From the cell containing the given text, extract its center point as (X, Y) coordinate. 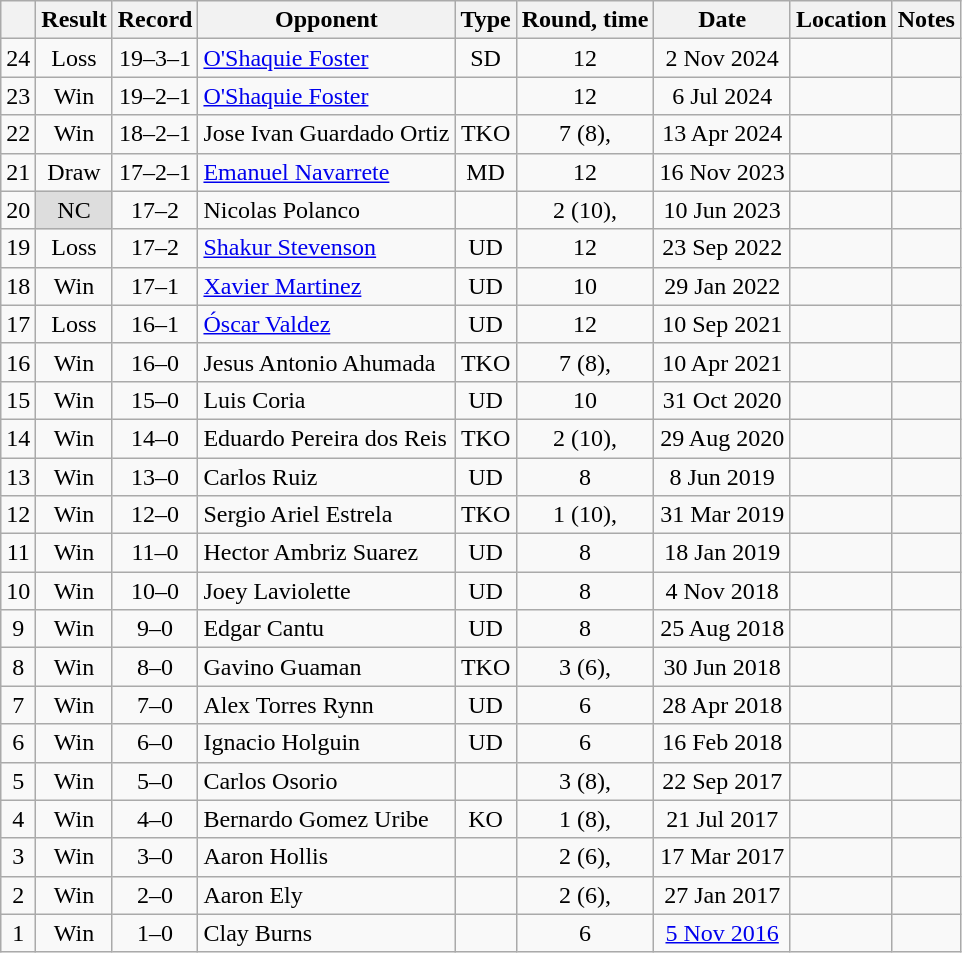
31 Mar 2019 (722, 515)
Ignacio Holguin (326, 743)
Date (722, 20)
17–1 (155, 286)
Joey Laviolette (326, 591)
Notes (926, 20)
20 (18, 210)
Emanuel Navarrete (326, 172)
Aaron Hollis (326, 857)
5 Nov 2016 (722, 933)
Carlos Ruiz (326, 477)
Result (74, 20)
19–3–1 (155, 58)
17 Mar 2017 (722, 857)
5–0 (155, 781)
Jesus Antonio Ahumada (326, 362)
Edgar Cantu (326, 629)
11 (18, 553)
25 Aug 2018 (722, 629)
10 Sep 2021 (722, 324)
NC (74, 210)
9–0 (155, 629)
1 (10), (585, 515)
Hector Ambriz Suarez (326, 553)
Clay Burns (326, 933)
Eduardo Pereira dos Reis (326, 438)
19 (18, 248)
6–0 (155, 743)
30 Jun 2018 (722, 667)
Carlos Osorio (326, 781)
Sergio Ariel Estrela (326, 515)
23 Sep 2022 (722, 248)
Opponent (326, 20)
31 Oct 2020 (722, 400)
10 Jun 2023 (722, 210)
Xavier Martinez (326, 286)
13–0 (155, 477)
MD (486, 172)
6 Jul 2024 (722, 96)
12–0 (155, 515)
14 (18, 438)
Record (155, 20)
7 (18, 705)
Draw (74, 172)
5 (18, 781)
Round, time (585, 20)
16 Nov 2023 (722, 172)
17–2–1 (155, 172)
18–2–1 (155, 134)
19–2–1 (155, 96)
15–0 (155, 400)
23 (18, 96)
29 Aug 2020 (722, 438)
1 (8), (585, 819)
8 Jun 2019 (722, 477)
8–0 (155, 667)
Óscar Valdez (326, 324)
18 (18, 286)
17 (18, 324)
SD (486, 58)
Gavino Guaman (326, 667)
Shakur Stevenson (326, 248)
27 Jan 2017 (722, 895)
13 (18, 477)
1 (18, 933)
Alex Torres Rynn (326, 705)
16–0 (155, 362)
1–0 (155, 933)
15 (18, 400)
18 Jan 2019 (722, 553)
Jose Ivan Guardado Ortiz (326, 134)
4 Nov 2018 (722, 591)
4–0 (155, 819)
11–0 (155, 553)
22 Sep 2017 (722, 781)
3–0 (155, 857)
21 Jul 2017 (722, 819)
29 Jan 2022 (722, 286)
3 (6), (585, 667)
10 Apr 2021 (722, 362)
3 (18, 857)
Type (486, 20)
10–0 (155, 591)
2 (18, 895)
16 (18, 362)
3 (8), (585, 781)
22 (18, 134)
7–0 (155, 705)
2–0 (155, 895)
Nicolas Polanco (326, 210)
4 (18, 819)
Bernardo Gomez Uribe (326, 819)
9 (18, 629)
24 (18, 58)
14–0 (155, 438)
28 Apr 2018 (722, 705)
21 (18, 172)
Aaron Ely (326, 895)
16–1 (155, 324)
2 Nov 2024 (722, 58)
Location (841, 20)
13 Apr 2024 (722, 134)
Luis Coria (326, 400)
KO (486, 819)
16 Feb 2018 (722, 743)
